From the cell containing the given text, extract its center point as [X, Y] coordinate. 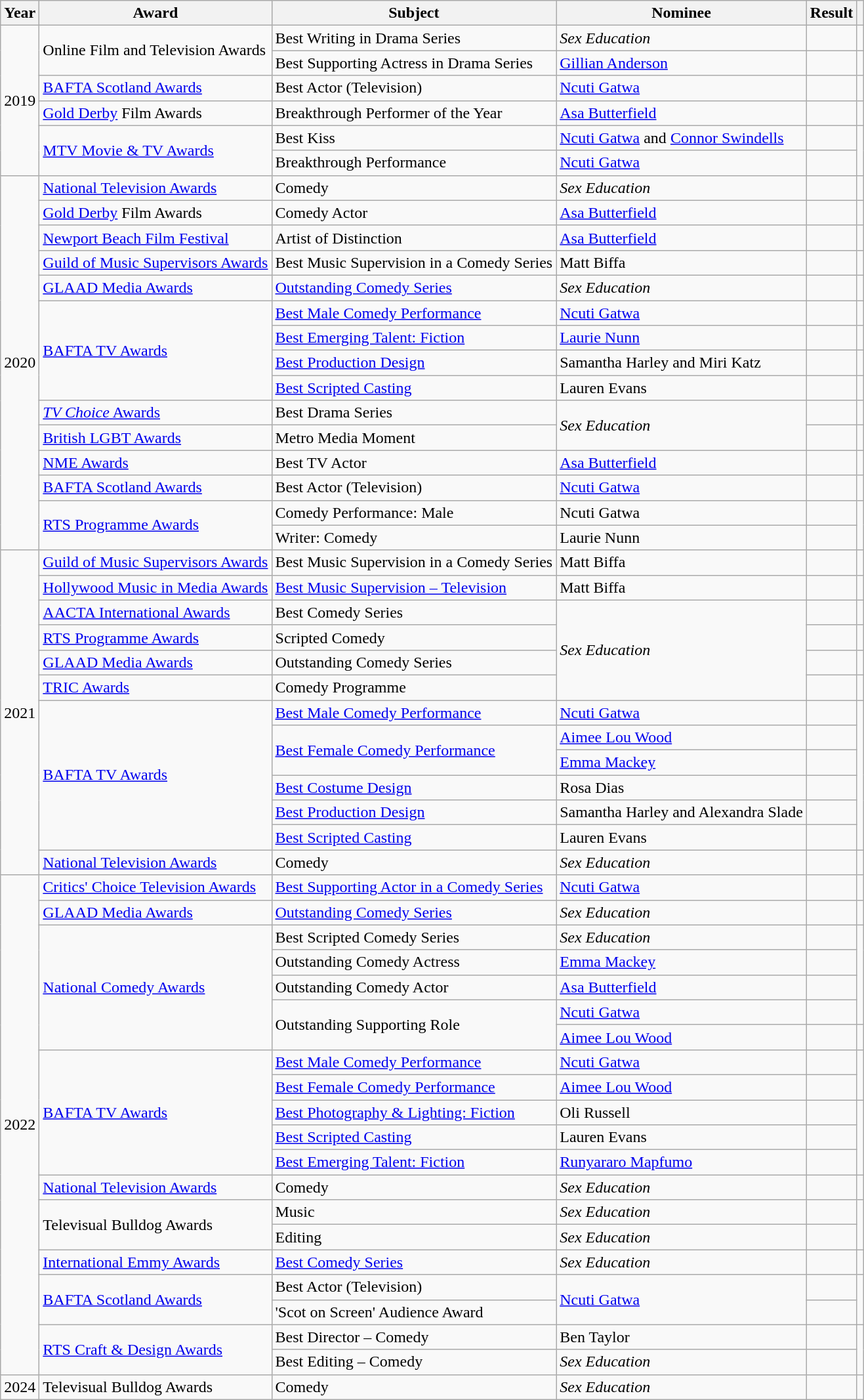
Best Kiss [414, 138]
Outstanding Comedy Actress [414, 962]
Runyararo Mapfumo [682, 1162]
Editing [414, 1237]
RTS Craft & Design Awards [155, 1349]
Outstanding Comedy Actor [414, 987]
Breakthrough Performer of the Year [414, 113]
Best Music Supervision – Television [414, 587]
Rosa Dias [682, 788]
Scripted Comedy [414, 637]
Comedy Performance: Male [414, 513]
AACTA International Awards [155, 612]
2021 [20, 713]
Best Scripted Comedy Series [414, 937]
MTV Movie & TV Awards [155, 150]
Year [20, 13]
Best Photography & Lighting: Fiction [414, 1113]
Breakthrough Performance [414, 163]
'Scot on Screen' Audience Award [414, 1312]
Subject [414, 13]
Comedy Actor [414, 213]
British LGBT Awards [155, 438]
Best Supporting Actor in a Comedy Series [414, 887]
Ben Taylor [682, 1337]
Artist of Distinction [414, 238]
2020 [20, 362]
Critics' Choice Television Awards [155, 887]
Metro Media Moment [414, 438]
Comedy Programme [414, 687]
Nominee [682, 13]
Outstanding Supporting Role [414, 1025]
National Comedy Awards [155, 987]
Ncuti Gatwa and Connor Swindells [682, 138]
Result [831, 13]
International Emmy Awards [155, 1262]
2019 [20, 100]
2022 [20, 1125]
Newport Beach Film Festival [155, 238]
Online Film and Television Awards [155, 51]
Oli Russell [682, 1113]
Hollywood Music in Media Awards [155, 587]
Samantha Harley and Miri Katz [682, 363]
Best Costume Design [414, 788]
Best Editing – Comedy [414, 1362]
2024 [20, 1387]
Music [414, 1212]
Best Director – Comedy [414, 1337]
Best TV Actor [414, 463]
Best Supporting Actress in Drama Series [414, 63]
Award [155, 13]
NME Awards [155, 463]
TV Choice Awards [155, 413]
Best Drama Series [414, 413]
Gillian Anderson [682, 63]
Best Writing in Drama Series [414, 38]
Samantha Harley and Alexandra Slade [682, 813]
Writer: Comedy [414, 538]
TRIC Awards [155, 687]
